For the text-containing cell, return its midpoint in [x, y] coordinate format. 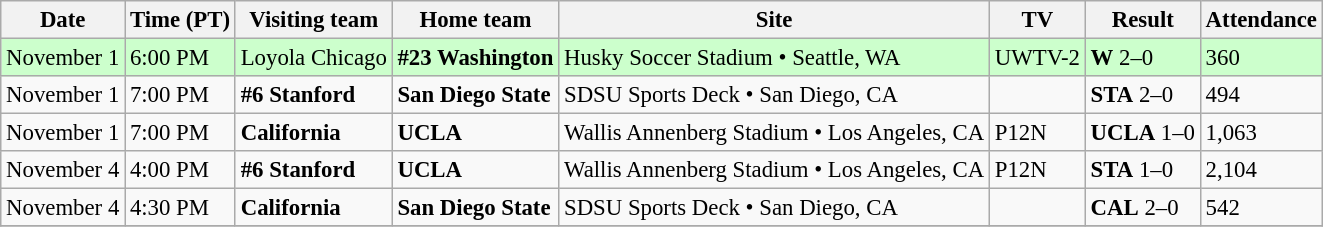
STA 1–0 [1142, 170]
Attendance [1261, 20]
4:30 PM [180, 208]
Loyola Chicago [314, 58]
UWTV-2 [1037, 58]
Visiting team [314, 20]
Site [774, 20]
360 [1261, 58]
CAL 2–0 [1142, 208]
STA 2–0 [1142, 95]
Result [1142, 20]
Home team [476, 20]
#23 Washington [476, 58]
UCLA 1–0 [1142, 133]
TV [1037, 20]
W 2–0 [1142, 58]
6:00 PM [180, 58]
Date [63, 20]
Time (PT) [180, 20]
4:00 PM [180, 170]
2,104 [1261, 170]
542 [1261, 208]
Husky Soccer Stadium • Seattle, WA [774, 58]
1,063 [1261, 133]
494 [1261, 95]
